Return [x, y] of the center of cell containing provided text 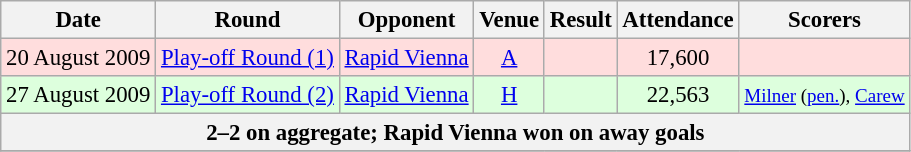
Milner (pen.), Carew [824, 95]
Result [580, 20]
20 August 2009 [78, 58]
Date [78, 20]
Round [248, 20]
A [510, 58]
2–2 on aggregate; Rapid Vienna won on away goals [456, 133]
Opponent [406, 20]
H [510, 95]
27 August 2009 [78, 95]
Play-off Round (2) [248, 95]
Scorers [824, 20]
17,600 [678, 58]
Venue [510, 20]
Attendance [678, 20]
Play-off Round (1) [248, 58]
22,563 [678, 95]
